Search for the cell housing the specified text and yield its (X, Y) center coordinate. 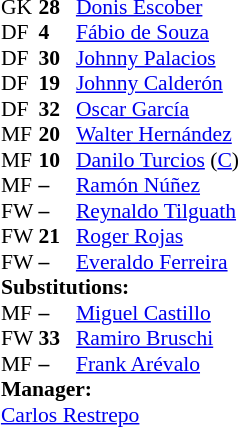
30 (57, 58)
10 (57, 160)
20 (57, 135)
4 (57, 33)
32 (57, 109)
33 (57, 339)
21 (57, 237)
19 (57, 83)
